Extract the [X, Y] coordinate from the center of the cell holding the provided text.  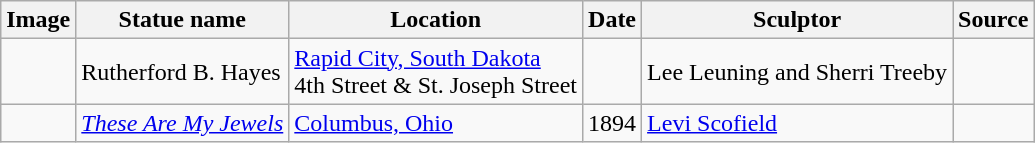
1894 [612, 123]
Location [436, 20]
Source [994, 20]
Statue name [182, 20]
Rutherford B. Hayes [182, 72]
Image [38, 20]
Lee Leuning and Sherri Treeby [798, 72]
Sculptor [798, 20]
Levi Scofield [798, 123]
Date [612, 20]
Rapid City, South Dakota4th Street & St. Joseph Street [436, 72]
These Are My Jewels [182, 123]
Columbus, Ohio [436, 123]
